Search for the cell housing the specified text and yield its (x, y) center coordinate. 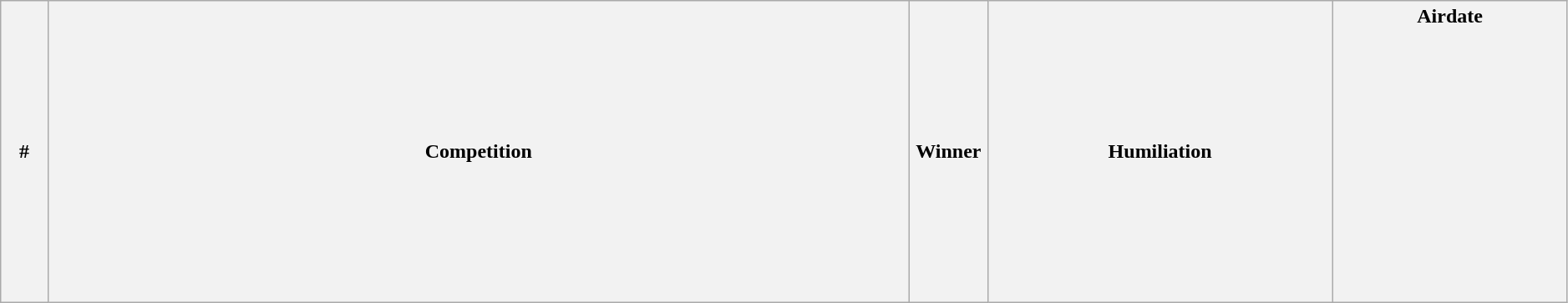
Airdate (1450, 152)
# (24, 152)
Competition (479, 152)
Humiliation (1160, 152)
Winner (949, 152)
